Find where the given text appears and provide that cell's center as [x, y] coordinate. 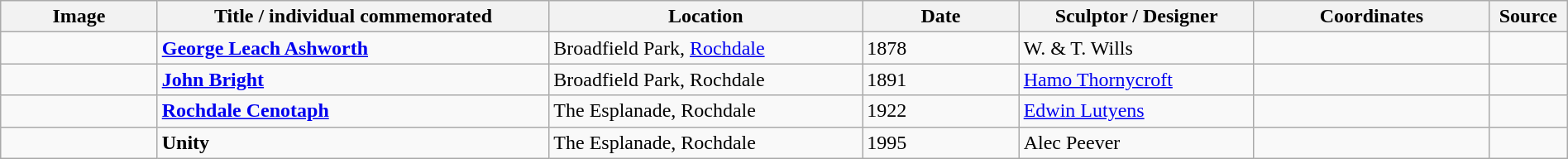
Coordinates [1371, 17]
Edwin Lutyens [1136, 111]
John Bright [353, 79]
W. & T. Wills [1136, 48]
Date [941, 17]
Rochdale Cenotaph [353, 111]
Image [79, 17]
1922 [941, 111]
Alec Peever [1136, 142]
Location [706, 17]
Title / individual commemorated [353, 17]
Hamo Thornycroft [1136, 79]
Unity [353, 142]
1878 [941, 48]
1995 [941, 142]
1891 [941, 79]
Sculptor / Designer [1136, 17]
Source [1528, 17]
George Leach Ashworth [353, 48]
